Scan for the cell matching the given text and deliver its (x, y) coordinate at center. 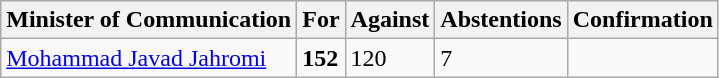
7 (501, 58)
For (321, 20)
Confirmation (642, 20)
Against (390, 20)
152 (321, 58)
Abstentions (501, 20)
Minister of Communication (149, 20)
Mohammad Javad Jahromi (149, 58)
120 (390, 58)
